Pinpoint the cell where the given text exists, returning its [x, y] midpoint coordinate. 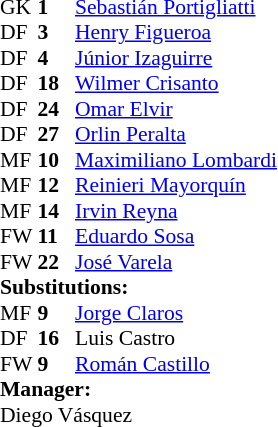
Irvin Reyna [176, 211]
Eduardo Sosa [176, 237]
3 [57, 33]
12 [57, 185]
José Varela [176, 262]
Orlin Peralta [176, 135]
Jorge Claros [176, 313]
16 [57, 339]
4 [57, 58]
Substitutions: [138, 287]
Reinieri Mayorquín [176, 185]
27 [57, 135]
11 [57, 237]
18 [57, 83]
Wilmer Crisanto [176, 83]
10 [57, 160]
Henry Figueroa [176, 33]
14 [57, 211]
22 [57, 262]
Omar Elvir [176, 109]
Manager: [138, 389]
Luis Castro [176, 339]
Maximiliano Lombardi [176, 160]
24 [57, 109]
Júnior Izaguirre [176, 58]
Román Castillo [176, 364]
